Find where the given text appears and provide that cell's center as [x, y] coordinate. 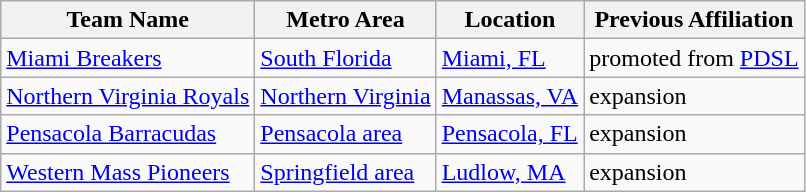
Pensacola, FL [510, 134]
Metro Area [346, 20]
Pensacola area [346, 134]
Northern Virginia Royals [128, 96]
Manassas, VA [510, 96]
Miami Breakers [128, 58]
Team Name [128, 20]
Pensacola Barracudas [128, 134]
Northern Virginia [346, 96]
Location [510, 20]
Previous Affiliation [694, 20]
South Florida [346, 58]
promoted from PDSL [694, 58]
Ludlow, MA [510, 172]
Western Mass Pioneers [128, 172]
Springfield area [346, 172]
Miami, FL [510, 58]
